Pinpoint the cell where the given text exists, returning its (x, y) midpoint coordinate. 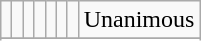
Unanimous (139, 20)
